Find where the given text appears and provide that cell's center as [X, Y] coordinate. 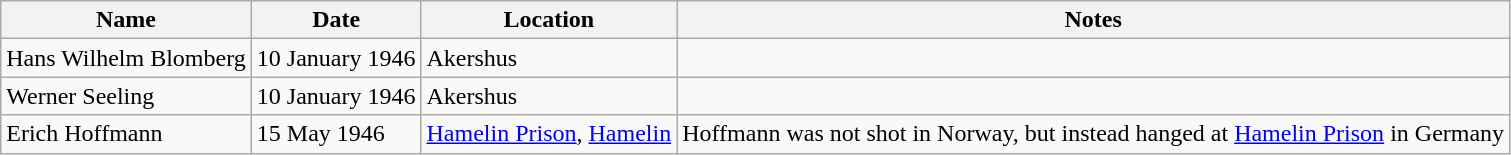
Hans Wilhelm Blomberg [126, 58]
Hoffmann was not shot in Norway, but instead hanged at Hamelin Prison in Germany [1094, 134]
Hamelin Prison, Hamelin [549, 134]
Date [336, 20]
Werner Seeling [126, 96]
15 May 1946 [336, 134]
Location [549, 20]
Notes [1094, 20]
Erich Hoffmann [126, 134]
Name [126, 20]
